Return the (x, y) coordinate for the center point of the cell that contains the specified text.  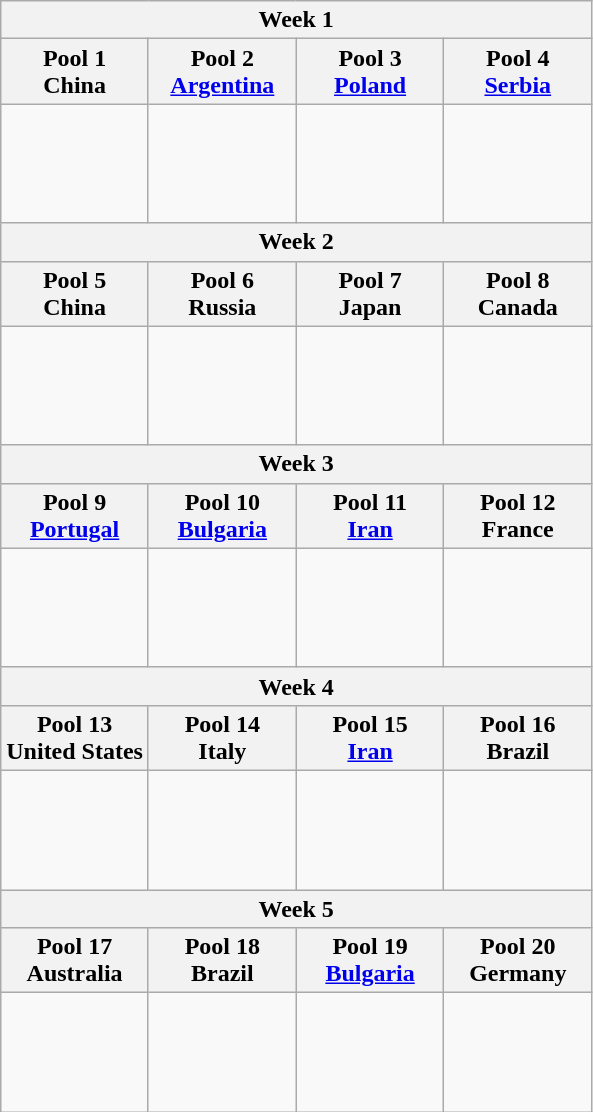
Pool 6Russia (222, 294)
Pool 11Iran (370, 516)
Pool 8Canada (518, 294)
Pool 2Argentina (222, 72)
Pool 1China (75, 72)
Pool 16Brazil (518, 738)
Pool 7Japan (370, 294)
Pool 12France (518, 516)
Pool 15Iran (370, 738)
Pool 18Brazil (222, 960)
Pool 13United States (75, 738)
Week 3 (296, 464)
Week 2 (296, 242)
Pool 14Italy (222, 738)
Pool 19Bulgaria (370, 960)
Week 4 (296, 686)
Pool 3Poland (370, 72)
Week 1 (296, 20)
Week 5 (296, 909)
Pool 9Portugal (75, 516)
Pool 10Bulgaria (222, 516)
Pool 20Germany (518, 960)
Pool 5China (75, 294)
Pool 4Serbia (518, 72)
Pool 17Australia (75, 960)
